From the cell containing the given text, extract its center point as (x, y) coordinate. 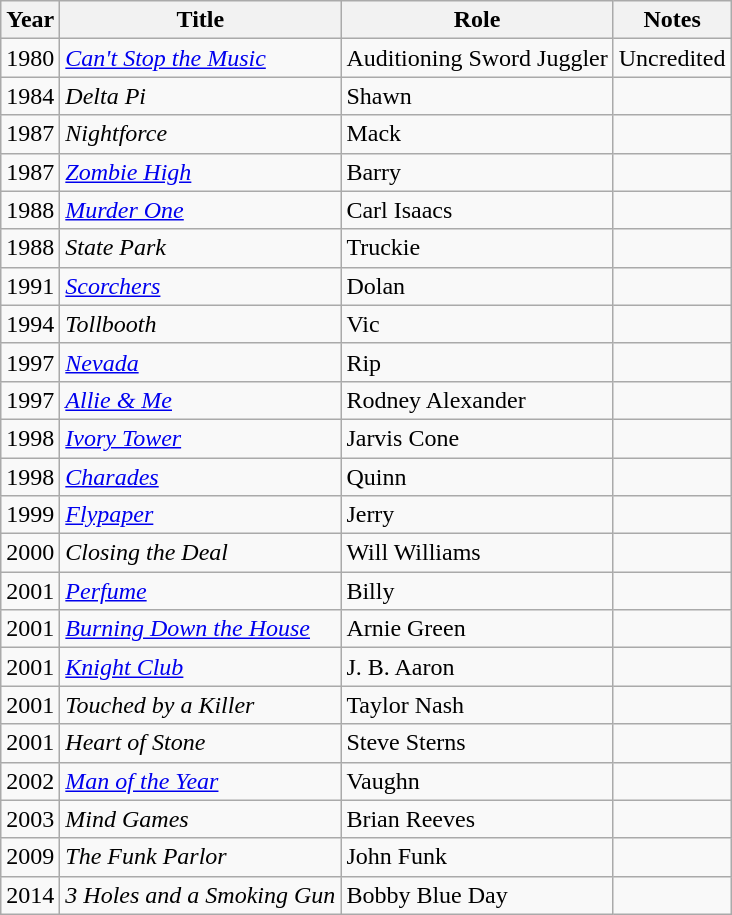
3 Holes and a Smoking Gun (200, 895)
The Funk Parlor (200, 857)
Brian Reeves (477, 819)
Vaughn (477, 781)
Heart of Stone (200, 743)
Charades (200, 477)
1999 (30, 515)
Perfume (200, 591)
Mack (477, 134)
John Funk (477, 857)
Ivory Tower (200, 438)
Arnie Green (477, 629)
Dolan (477, 286)
Burning Down the House (200, 629)
Man of the Year (200, 781)
2000 (30, 553)
Rip (477, 362)
Murder One (200, 210)
Billy (477, 591)
Zombie High (200, 172)
Mind Games (200, 819)
Shawn (477, 96)
Knight Club (200, 667)
Truckie (477, 248)
J. B. Aaron (477, 667)
Jarvis Cone (477, 438)
1980 (30, 58)
State Park (200, 248)
Uncredited (672, 58)
Auditioning Sword Juggler (477, 58)
2009 (30, 857)
Scorchers (200, 286)
Taylor Nash (477, 705)
Touched by a Killer (200, 705)
Rodney Alexander (477, 400)
Role (477, 20)
2002 (30, 781)
Steve Sterns (477, 743)
Barry (477, 172)
1991 (30, 286)
2003 (30, 819)
Nevada (200, 362)
Can't Stop the Music (200, 58)
1994 (30, 324)
Vic (477, 324)
Quinn (477, 477)
Carl Isaacs (477, 210)
Notes (672, 20)
Tollbooth (200, 324)
Jerry (477, 515)
2014 (30, 895)
Delta Pi (200, 96)
Nightforce (200, 134)
Year (30, 20)
Allie & Me (200, 400)
1984 (30, 96)
Closing the Deal (200, 553)
Flypaper (200, 515)
Bobby Blue Day (477, 895)
Will Williams (477, 553)
Title (200, 20)
